Find where the given text appears and provide that cell's center as (X, Y) coordinate. 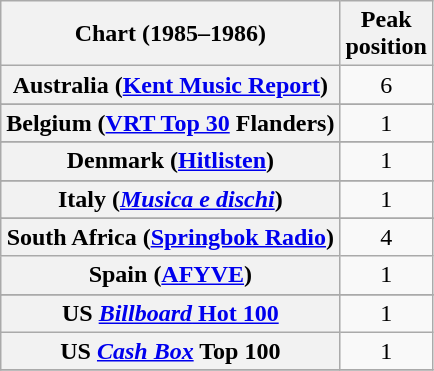
6 (386, 85)
Spain (AFYVE) (170, 275)
US Billboard Hot 100 (170, 313)
Chart (1985–1986) (170, 34)
Belgium (VRT Top 30 Flanders) (170, 123)
Australia (Kent Music Report) (170, 85)
Peakposition (386, 34)
4 (386, 237)
Denmark (Hitlisten) (170, 161)
Italy (Musica e dischi) (170, 199)
South Africa (Springbok Radio) (170, 237)
US Cash Box Top 100 (170, 351)
